Determine the [x, y] coordinate at the center of the cell enclosing the given text.  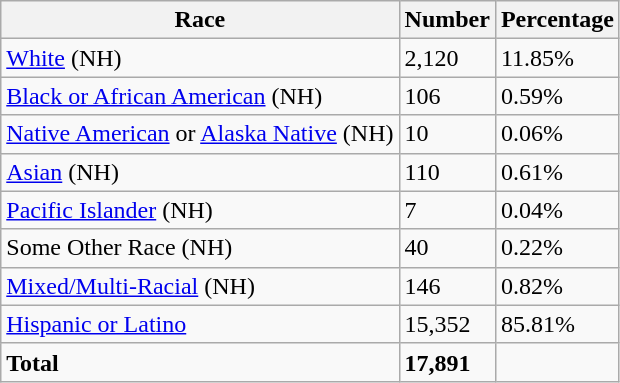
15,352 [447, 324]
0.61% [557, 172]
Black or African American (NH) [200, 96]
146 [447, 286]
Native American or Alaska Native (NH) [200, 134]
7 [447, 210]
110 [447, 172]
White (NH) [200, 58]
Pacific Islander (NH) [200, 210]
0.04% [557, 210]
Race [200, 20]
106 [447, 96]
Percentage [557, 20]
85.81% [557, 324]
10 [447, 134]
40 [447, 248]
Some Other Race (NH) [200, 248]
Mixed/Multi-Racial (NH) [200, 286]
Asian (NH) [200, 172]
2,120 [447, 58]
0.06% [557, 134]
Total [200, 362]
0.59% [557, 96]
0.22% [557, 248]
Hispanic or Latino [200, 324]
Number [447, 20]
11.85% [557, 58]
17,891 [447, 362]
0.82% [557, 286]
